Search for the cell housing the specified text and yield its (X, Y) center coordinate. 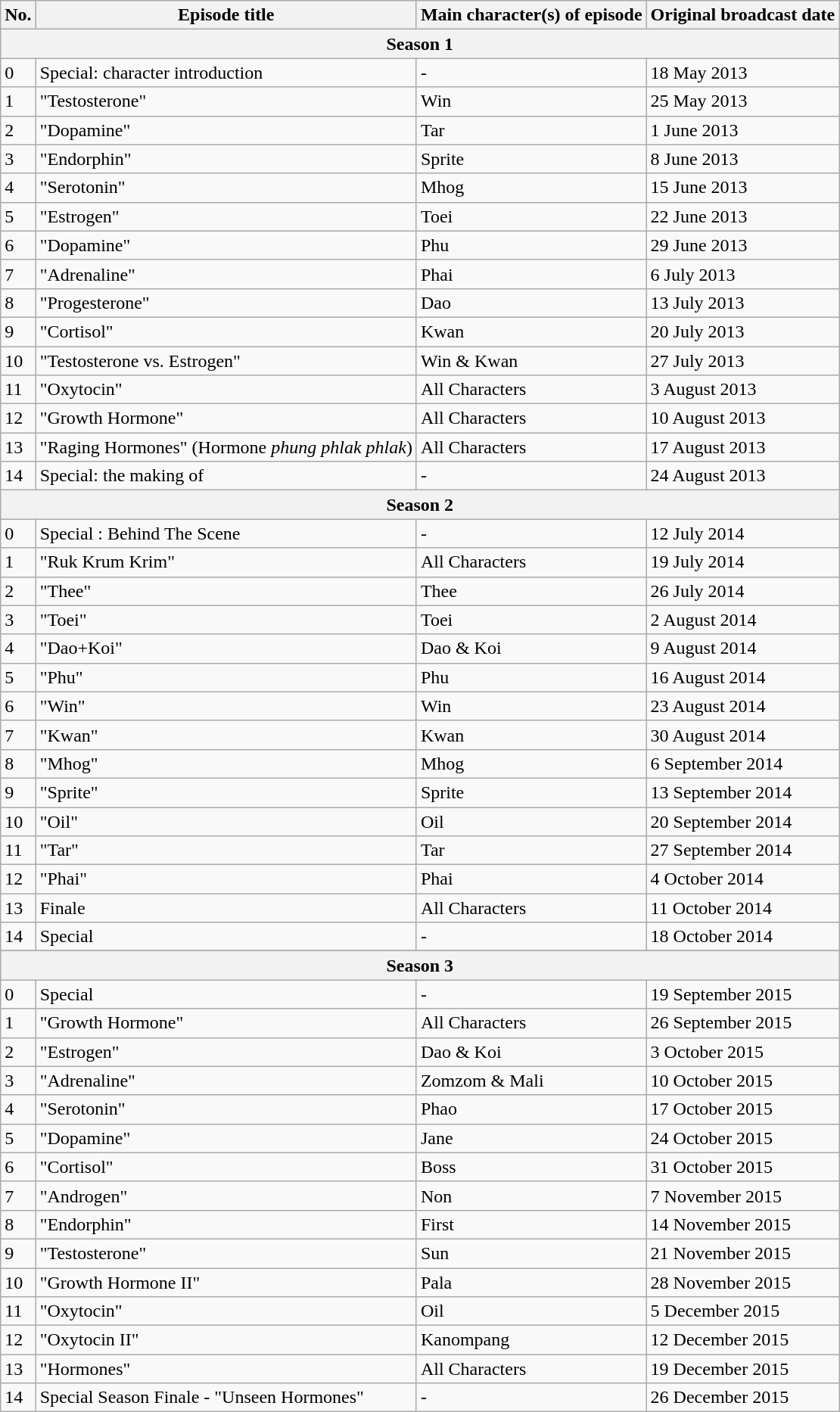
Dao (531, 303)
Win & Kwan (531, 361)
Season 1 (420, 44)
Original broadcast date (743, 15)
24 October 2015 (743, 1138)
13 July 2013 (743, 303)
31 October 2015 (743, 1167)
9 August 2014 (743, 648)
Zomzom & Mali (531, 1081)
First (531, 1224)
"Hormones" (226, 1369)
17 August 2013 (743, 447)
"Phai" (226, 879)
12 December 2015 (743, 1340)
6 September 2014 (743, 764)
15 June 2013 (743, 188)
"Mhog" (226, 764)
3 August 2013 (743, 390)
26 December 2015 (743, 1398)
"Tar" (226, 851)
Special Season Finale - "Unseen Hormones" (226, 1398)
10 October 2015 (743, 1081)
Finale (226, 908)
6 July 2013 (743, 274)
Special : Behind The Scene (226, 533)
24 August 2013 (743, 476)
27 July 2013 (743, 361)
8 June 2013 (743, 159)
19 December 2015 (743, 1369)
"Testosterone vs. Estrogen" (226, 361)
10 August 2013 (743, 418)
No. (18, 15)
29 June 2013 (743, 245)
30 August 2014 (743, 735)
23 August 2014 (743, 706)
"Raging Hormones" (Hormone phung phlak phlak) (226, 447)
Season 3 (420, 966)
"Oil" (226, 821)
4 October 2014 (743, 879)
Thee (531, 591)
"Win" (226, 706)
"Ruk Krum Krim" (226, 562)
2 August 2014 (743, 620)
7 November 2015 (743, 1196)
Phao (531, 1109)
18 May 2013 (743, 73)
Episode title (226, 15)
18 October 2014 (743, 937)
26 September 2015 (743, 1023)
"Growth Hormone II" (226, 1283)
11 October 2014 (743, 908)
"Oxytocin II" (226, 1340)
Kanompang (531, 1340)
"Kwan" (226, 735)
Jane (531, 1138)
25 May 2013 (743, 101)
Special: the making of (226, 476)
22 June 2013 (743, 216)
"Toei" (226, 620)
"Thee" (226, 591)
26 July 2014 (743, 591)
Boss (531, 1167)
19 September 2015 (743, 994)
3 October 2015 (743, 1052)
28 November 2015 (743, 1283)
"Dao+Koi" (226, 648)
Main character(s) of episode (531, 15)
12 July 2014 (743, 533)
13 September 2014 (743, 792)
17 October 2015 (743, 1109)
14 November 2015 (743, 1224)
"Sprite" (226, 792)
1 June 2013 (743, 130)
20 July 2013 (743, 331)
20 September 2014 (743, 821)
"Androgen" (226, 1196)
16 August 2014 (743, 677)
Season 2 (420, 505)
Pala (531, 1283)
"Progesterone" (226, 303)
Non (531, 1196)
5 December 2015 (743, 1311)
27 September 2014 (743, 851)
19 July 2014 (743, 562)
21 November 2015 (743, 1253)
"Phu" (226, 677)
Sun (531, 1253)
Special: character introduction (226, 73)
